Identify which cell holds the provided text, then report its (x, y) central coordinate. 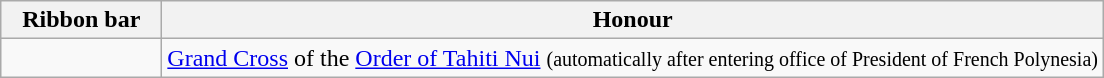
Grand Cross of the Order of Tahiti Nui (automatically after entering office of President of French Polynesia) (633, 58)
Honour (633, 20)
Ribbon bar (82, 20)
